Scan for the cell matching the given text and deliver its [x, y] coordinate at center. 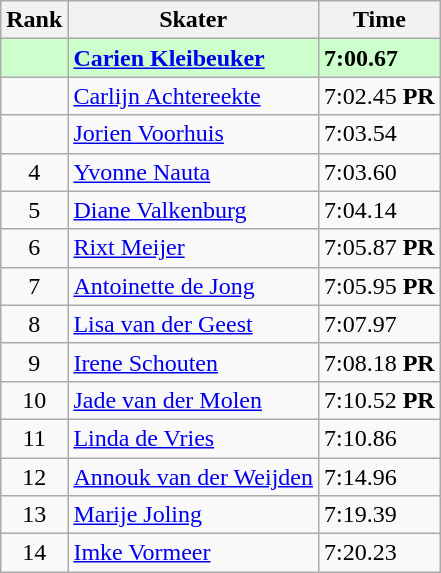
Marije Joling [194, 515]
Diane Valkenburg [194, 210]
4 [34, 172]
7:00.67 [379, 58]
Yvonne Nauta [194, 172]
Annouk van der Weijden [194, 477]
Jorien Voorhuis [194, 134]
Irene Schouten [194, 362]
8 [34, 324]
7:03.60 [379, 172]
Time [379, 20]
7:05.95 PR [379, 286]
12 [34, 477]
Lisa van der Geest [194, 324]
Rixt Meijer [194, 248]
Linda de Vries [194, 438]
7:02.45 PR [379, 96]
7:19.39 [379, 515]
10 [34, 400]
7:10.86 [379, 438]
14 [34, 553]
7:03.54 [379, 134]
Carlijn Achtereekte [194, 96]
5 [34, 210]
7:10.52 PR [379, 400]
Carien Kleibeuker [194, 58]
Imke Vormeer [194, 553]
7:05.87 PR [379, 248]
7:14.96 [379, 477]
13 [34, 515]
7:08.18 PR [379, 362]
6 [34, 248]
7:20.23 [379, 553]
Jade van der Molen [194, 400]
Antoinette de Jong [194, 286]
7 [34, 286]
7:07.97 [379, 324]
7:04.14 [379, 210]
Skater [194, 20]
11 [34, 438]
9 [34, 362]
Rank [34, 20]
